Find where the given text appears and provide that cell's center as [x, y] coordinate. 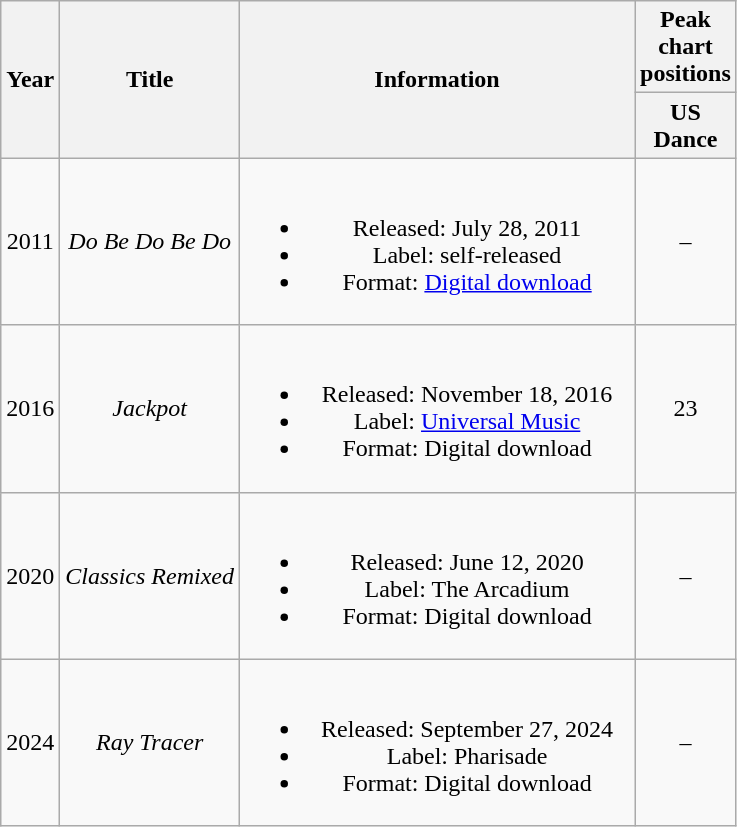
Peak chart positions [686, 47]
2016 [30, 408]
Ray Tracer [150, 742]
US Dance [686, 126]
2011 [30, 242]
Released: November 18, 2016Label: Universal MusicFormat: Digital download [438, 408]
2024 [30, 742]
Classics Remixed [150, 576]
Do Be Do Be Do [150, 242]
Jackpot [150, 408]
Released: July 28, 2011Label: self-releasedFormat: Digital download [438, 242]
Information [438, 80]
2020 [30, 576]
Title [150, 80]
Year [30, 80]
23 [686, 408]
Released: June 12, 2020Label: The ArcadiumFormat: Digital download [438, 576]
Released: September 27, 2024Label: PharisadeFormat: Digital download [438, 742]
